Extract the [x, y] coordinate from the center of the cell holding the provided text.  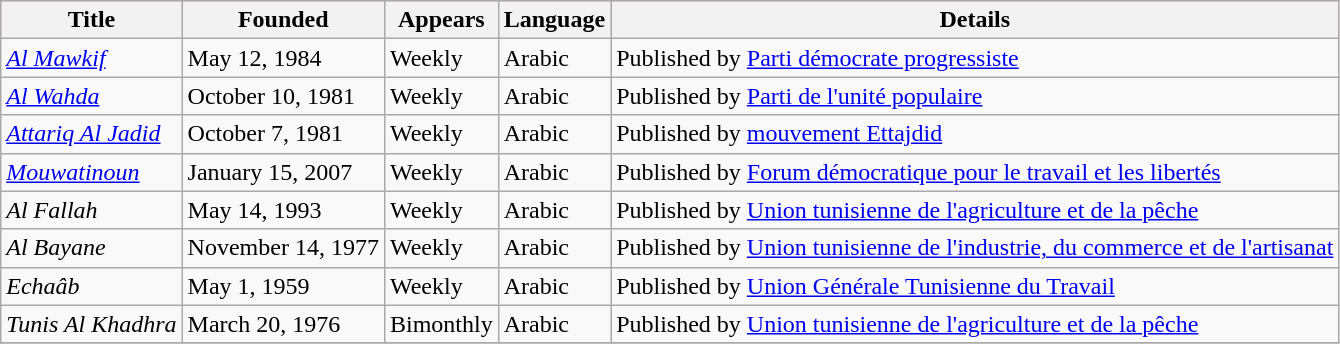
November 14, 1977 [283, 248]
October 10, 1981 [283, 96]
Language [554, 20]
Published by Parti démocrate progressiste [975, 58]
Mouwatinoun [92, 172]
October 7, 1981 [283, 134]
Published by Parti de l'unité populaire [975, 96]
Attariq Al Jadid [92, 134]
May 12, 1984 [283, 58]
Al Mawkif [92, 58]
Founded [283, 20]
Published by Union tunisienne de l'industrie, du commerce et de l'artisanat [975, 248]
Published by Forum démocratique pour le travail et les libertés [975, 172]
Echaâb [92, 286]
Details [975, 20]
Al Wahda [92, 96]
Appears [441, 20]
Bimonthly [441, 324]
Published by Union Générale Tunisienne du Travail [975, 286]
May 14, 1993 [283, 210]
May 1, 1959 [283, 286]
January 15, 2007 [283, 172]
Al Bayane [92, 248]
March 20, 1976 [283, 324]
Published by mouvement Ettajdid [975, 134]
Al Fallah [92, 210]
Title [92, 20]
Tunis Al Khadhra [92, 324]
